Output the [X, Y] coordinate of the center of the cell containing the given text.  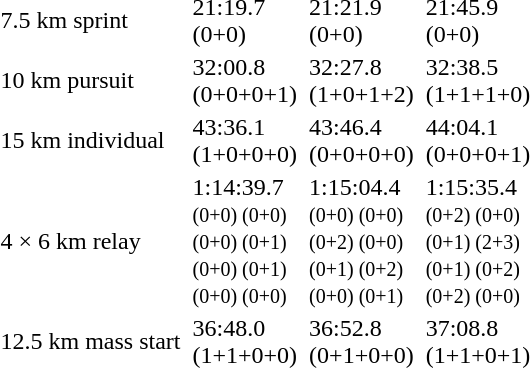
32:00.8(0+0+0+1) [245, 80]
43:46.4(0+0+0+0) [362, 140]
43:36.1(1+0+0+0) [245, 140]
32:27.8(1+0+1+2) [362, 80]
1:15:04.4(0+0) (0+0)(0+2) (0+0)(0+1) (0+2)(0+0) (0+1) [362, 241]
1:14:39.7(0+0) (0+0)(0+0) (0+1)(0+0) (0+1)(0+0) (0+0) [245, 241]
